Pinpoint the cell where the given text exists, returning its (x, y) midpoint coordinate. 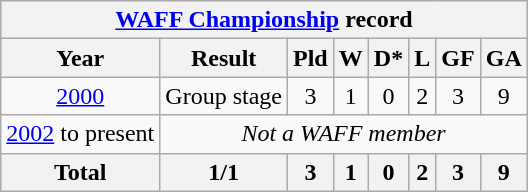
W (350, 58)
2002 to present (80, 134)
WAFF Championship record (264, 20)
Not a WAFF member (344, 134)
Total (80, 172)
L (422, 58)
D* (388, 58)
2000 (80, 96)
Group stage (224, 96)
GF (458, 58)
Pld (311, 58)
1/1 (224, 172)
Result (224, 58)
GA (504, 58)
Year (80, 58)
